Detect which cell encompasses the target text, then output its (X, Y) center coordinate. 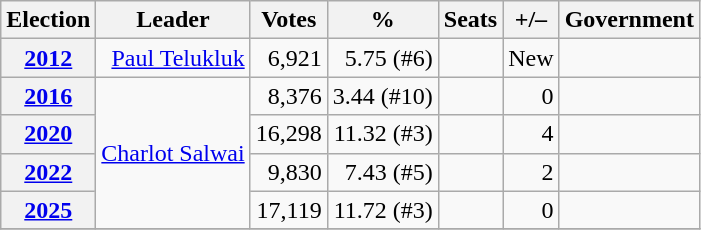
17,119 (288, 210)
11.32 (#3) (382, 134)
4 (531, 134)
5.75 (#6) (382, 58)
+/– (531, 20)
8,376 (288, 96)
Seats (470, 20)
2012 (48, 58)
3.44 (#10) (382, 96)
2016 (48, 96)
Election (48, 20)
9,830 (288, 172)
Charlot Salwai (173, 153)
2022 (48, 172)
Votes (288, 20)
% (382, 20)
16,298 (288, 134)
Leader (173, 20)
2020 (48, 134)
2025 (48, 210)
11.72 (#3) (382, 210)
6,921 (288, 58)
Government (629, 20)
7.43 (#5) (382, 172)
New (531, 58)
2 (531, 172)
Paul Telukluk (173, 58)
